Detect which cell encompasses the target text, then output its (x, y) center coordinate. 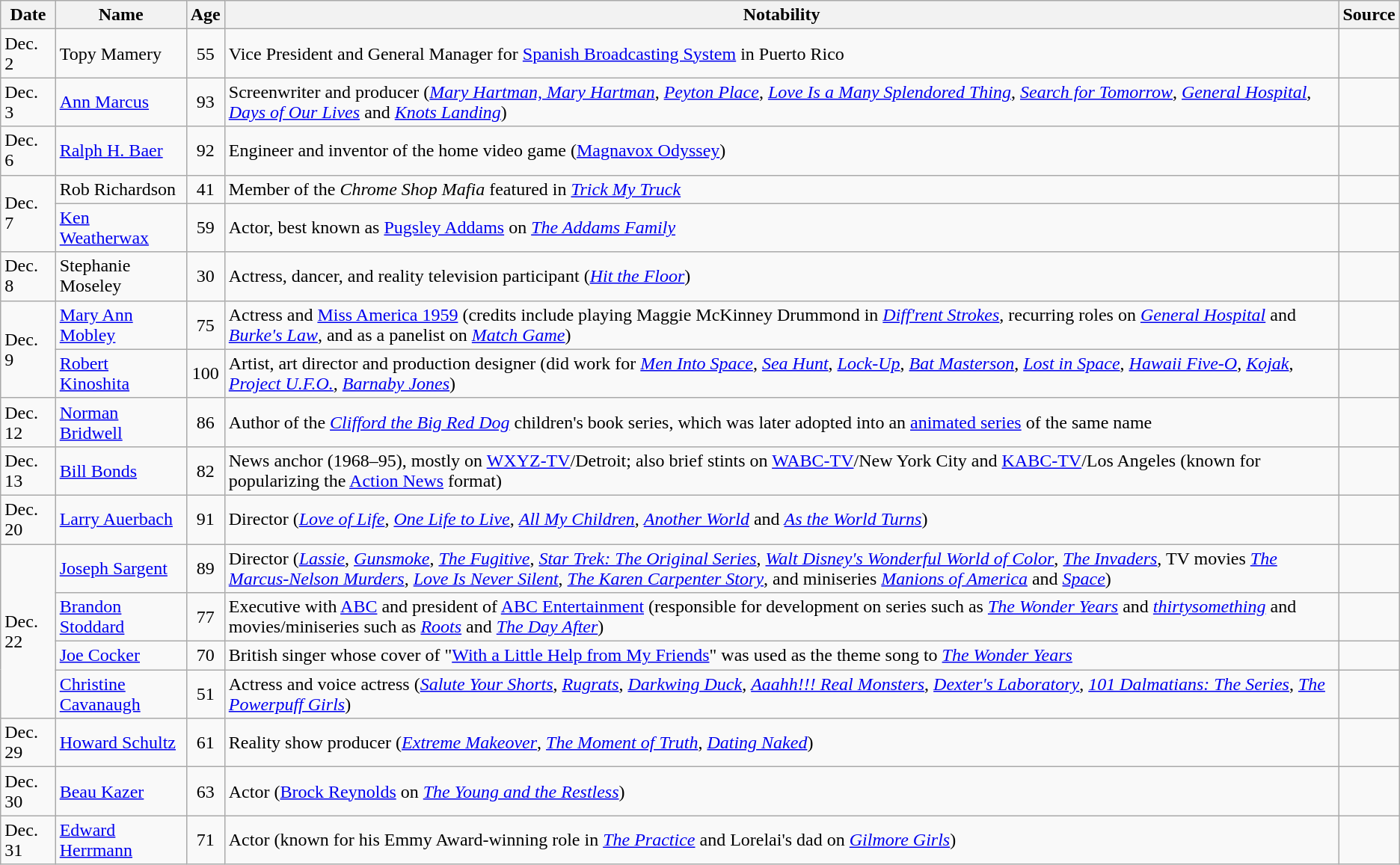
Name (121, 15)
71 (205, 840)
Mary Ann Mobley (121, 324)
Joseph Sargent (121, 568)
Dec. 3 (28, 102)
93 (205, 102)
55 (205, 54)
Dec. 13 (28, 471)
Actress, dancer, and reality television participant (Hit the Floor) (782, 277)
Age (205, 15)
British singer whose cover of "With a Little Help from My Friends" was used as the theme song to The Wonder Years (782, 656)
86 (205, 422)
89 (205, 568)
Dec. 31 (28, 840)
Joe Cocker (121, 656)
Ann Marcus (121, 102)
51 (205, 694)
Ken Weatherwax (121, 227)
63 (205, 791)
Howard Schultz (121, 743)
Dec. 6 (28, 151)
75 (205, 324)
Notability (782, 15)
Member of the Chrome Shop Mafia featured in Trick My Truck (782, 189)
70 (205, 656)
Robert Kinoshita (121, 374)
Reality show producer (Extreme Makeover, The Moment of Truth, Dating Naked) (782, 743)
Ralph H. Baer (121, 151)
Edward Herrmann (121, 840)
Date (28, 15)
Director (Love of Life, One Life to Live, All My Children, Another World and As the World Turns) (782, 519)
Engineer and inventor of the home video game (Magnavox Odyssey) (782, 151)
30 (205, 277)
Dec. 9 (28, 349)
Actor (Brock Reynolds on The Young and the Restless) (782, 791)
Norman Bridwell (121, 422)
77 (205, 618)
Rob Richardson (121, 189)
Actor, best known as Pugsley Addams on The Addams Family (782, 227)
Beau Kazer (121, 791)
Dec. 2 (28, 54)
Bill Bonds (121, 471)
41 (205, 189)
Dec. 20 (28, 519)
Dec. 7 (28, 214)
Brandon Stoddard (121, 618)
Dec. 30 (28, 791)
61 (205, 743)
Author of the Clifford the Big Red Dog children's book series, which was later adopted into an animated series of the same name (782, 422)
Dec. 29 (28, 743)
Christine Cavanaugh (121, 694)
Actor (known for his Emmy Award-winning role in The Practice and Lorelai's dad on Gilmore Girls) (782, 840)
100 (205, 374)
Source (1369, 15)
Dec. 8 (28, 277)
Topy Mamery (121, 54)
92 (205, 151)
Dec. 12 (28, 422)
59 (205, 227)
Larry Auerbach (121, 519)
91 (205, 519)
Dec. 22 (28, 631)
82 (205, 471)
Vice President and General Manager for Spanish Broadcasting System in Puerto Rico (782, 54)
Stephanie Moseley (121, 277)
